Identify which cell holds the provided text, then report its [x, y] central coordinate. 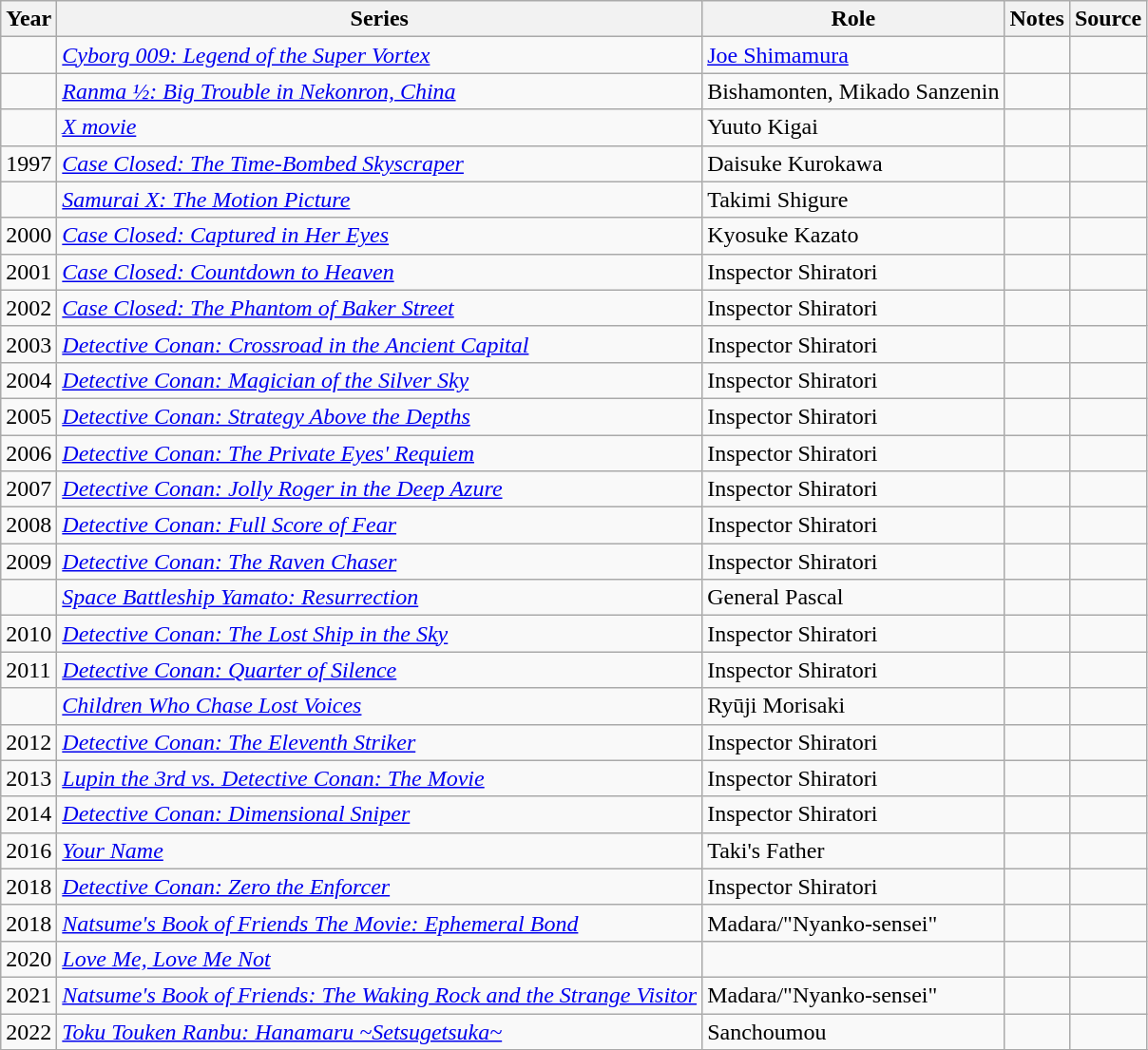
Bishamonten, Mikado Sanzenin [853, 91]
2000 [29, 236]
Joe Shimamura [853, 55]
Detective Conan: Jolly Roger in the Deep Azure [380, 489]
General Pascal [853, 598]
Space Battleship Yamato: Resurrection [380, 598]
2020 [29, 959]
Role [853, 19]
Toku Touken Ranbu: Hanamaru ~Setsugetsuka~ [380, 1031]
2008 [29, 525]
Lupin the 3rd vs. Detective Conan: The Movie [380, 778]
Samurai X: The Motion Picture [380, 200]
Detective Conan: Dimensional Sniper [380, 814]
2009 [29, 562]
Detective Conan: Zero the Enforcer [380, 887]
Natsume's Book of Friends: The Waking Rock and the Strange Visitor [380, 995]
Detective Conan: The Raven Chaser [380, 562]
Detective Conan: Full Score of Fear [380, 525]
Cyborg 009: Legend of the Super Vortex [380, 55]
Children Who Chase Lost Voices [380, 706]
Taki's Father [853, 850]
Detective Conan: The Lost Ship in the Sky [380, 634]
2004 [29, 380]
Detective Conan: The Eleventh Striker [380, 742]
2005 [29, 416]
Yuuto Kigai [853, 127]
2010 [29, 634]
Detective Conan: Quarter of Silence [380, 670]
2016 [29, 850]
1997 [29, 163]
Takimi Shigure [853, 200]
2001 [29, 272]
Detective Conan: The Private Eyes' Requiem [380, 453]
2006 [29, 453]
2021 [29, 995]
Detective Conan: Strategy Above the Depths [380, 416]
Case Closed: Captured in Her Eyes [380, 236]
Case Closed: The Time-Bombed Skyscraper [380, 163]
2014 [29, 814]
2002 [29, 308]
Case Closed: Countdown to Heaven [380, 272]
Daisuke Kurokawa [853, 163]
Year [29, 19]
Your Name [380, 850]
Kyosuke Kazato [853, 236]
Series [380, 19]
Sanchoumou [853, 1031]
2007 [29, 489]
Source [1108, 19]
Detective Conan: Crossroad in the Ancient Capital [380, 344]
2022 [29, 1031]
Detective Conan: Magician of the Silver Sky [380, 380]
Natsume's Book of Friends The Movie: Ephemeral Bond [380, 923]
Love Me, Love Me Not [380, 959]
2011 [29, 670]
Ryūji Morisaki [853, 706]
Notes [1037, 19]
Case Closed: The Phantom of Baker Street [380, 308]
2012 [29, 742]
2003 [29, 344]
Ranma ½: Big Trouble in Nekonron, China [380, 91]
2013 [29, 778]
X movie [380, 127]
